From the cell containing the given text, extract its center point as (X, Y) coordinate. 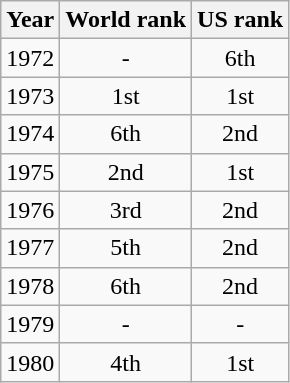
1979 (30, 324)
5th (126, 248)
1972 (30, 58)
US rank (240, 20)
Year (30, 20)
1980 (30, 362)
1974 (30, 134)
World rank (126, 20)
1978 (30, 286)
4th (126, 362)
1973 (30, 96)
1976 (30, 210)
1977 (30, 248)
3rd (126, 210)
1975 (30, 172)
